Provide the [x, y] coordinate of the cell's center where the given text is located.  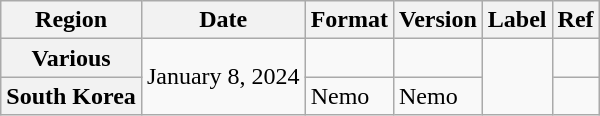
Version [438, 20]
Format [349, 20]
Date [223, 20]
January 8, 2024 [223, 77]
South Korea [72, 96]
Region [72, 20]
Label [517, 20]
Ref [576, 20]
Various [72, 58]
